Capture the cell that displays the provided text and extract its [x, y] central coordinate. 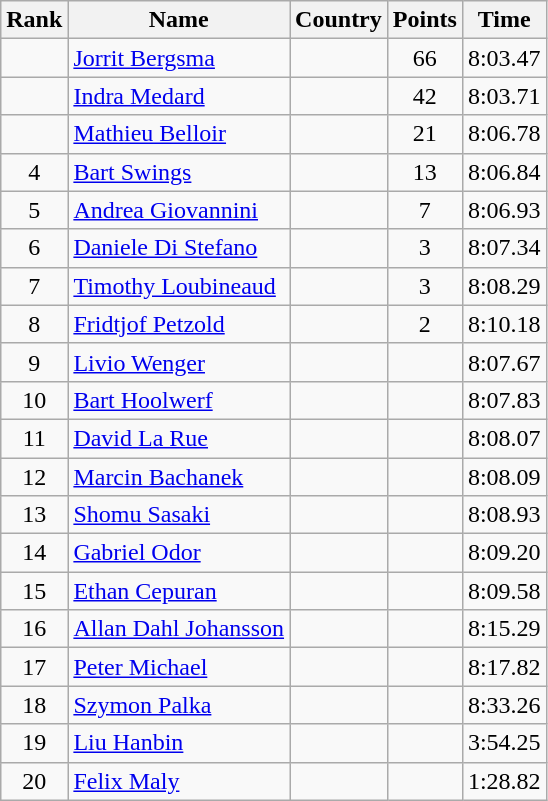
20 [34, 781]
9 [34, 362]
8 [34, 324]
Szymon Palka [179, 705]
Mathieu Belloir [179, 134]
Ethan Cepuran [179, 591]
8:10.18 [504, 324]
Timothy Loubineaud [179, 286]
David La Rue [179, 438]
Liu Hanbin [179, 743]
8:08.29 [504, 286]
4 [34, 172]
12 [34, 477]
8:07.34 [504, 248]
Time [504, 20]
Points [424, 20]
8:09.58 [504, 591]
8:08.09 [504, 477]
11 [34, 438]
Marcin Bachanek [179, 477]
1:28.82 [504, 781]
8:08.07 [504, 438]
3:54.25 [504, 743]
19 [34, 743]
8:06.78 [504, 134]
8:03.71 [504, 96]
Country [339, 20]
14 [34, 553]
2 [424, 324]
Fridtjof Petzold [179, 324]
8:07.83 [504, 400]
8:33.26 [504, 705]
5 [34, 210]
8:06.84 [504, 172]
42 [424, 96]
21 [424, 134]
10 [34, 400]
Jorrit Bergsma [179, 58]
Felix Maly [179, 781]
Peter Michael [179, 667]
Daniele Di Stefano [179, 248]
16 [34, 629]
Bart Swings [179, 172]
8:06.93 [504, 210]
8:09.20 [504, 553]
Rank [34, 20]
8:17.82 [504, 667]
15 [34, 591]
8:07.67 [504, 362]
Andrea Giovannini [179, 210]
Bart Hoolwerf [179, 400]
8:15.29 [504, 629]
Name [179, 20]
18 [34, 705]
66 [424, 58]
Allan Dahl Johansson [179, 629]
6 [34, 248]
Livio Wenger [179, 362]
Shomu Sasaki [179, 515]
Gabriel Odor [179, 553]
8:08.93 [504, 515]
Indra Medard [179, 96]
17 [34, 667]
8:03.47 [504, 58]
